Scan for the cell matching the given text and deliver its [x, y] coordinate at center. 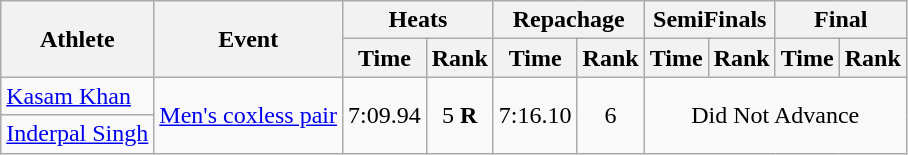
Did Not Advance [775, 115]
Event [248, 39]
7:16.10 [535, 115]
6 [610, 115]
Heats [418, 20]
Final [840, 20]
Kasam Khan [78, 96]
Men's coxless pair [248, 115]
SemiFinals [710, 20]
5 R [460, 115]
Inderpal Singh [78, 134]
Athlete [78, 39]
Repachage [568, 20]
7:09.94 [384, 115]
